Determine the (x, y) coordinate at the center of the cell enclosing the given text.  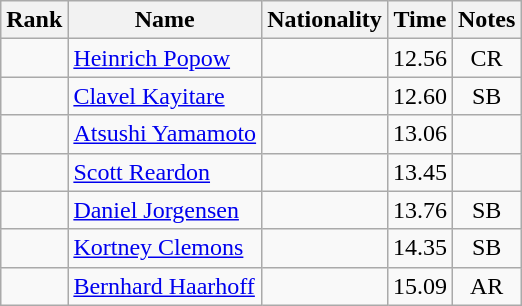
13.76 (420, 210)
Atsushi Yamamoto (165, 134)
AR (486, 286)
13.45 (420, 172)
Notes (486, 20)
Nationality (325, 20)
15.09 (420, 286)
Daniel Jorgensen (165, 210)
Scott Reardon (165, 172)
Time (420, 20)
13.06 (420, 134)
Clavel Kayitare (165, 96)
Heinrich Popow (165, 58)
12.60 (420, 96)
CR (486, 58)
12.56 (420, 58)
Bernhard Haarhoff (165, 286)
Kortney Clemons (165, 248)
14.35 (420, 248)
Name (165, 20)
Rank (34, 20)
